Determine the [x, y] coordinate at the center of the cell enclosing the given text.  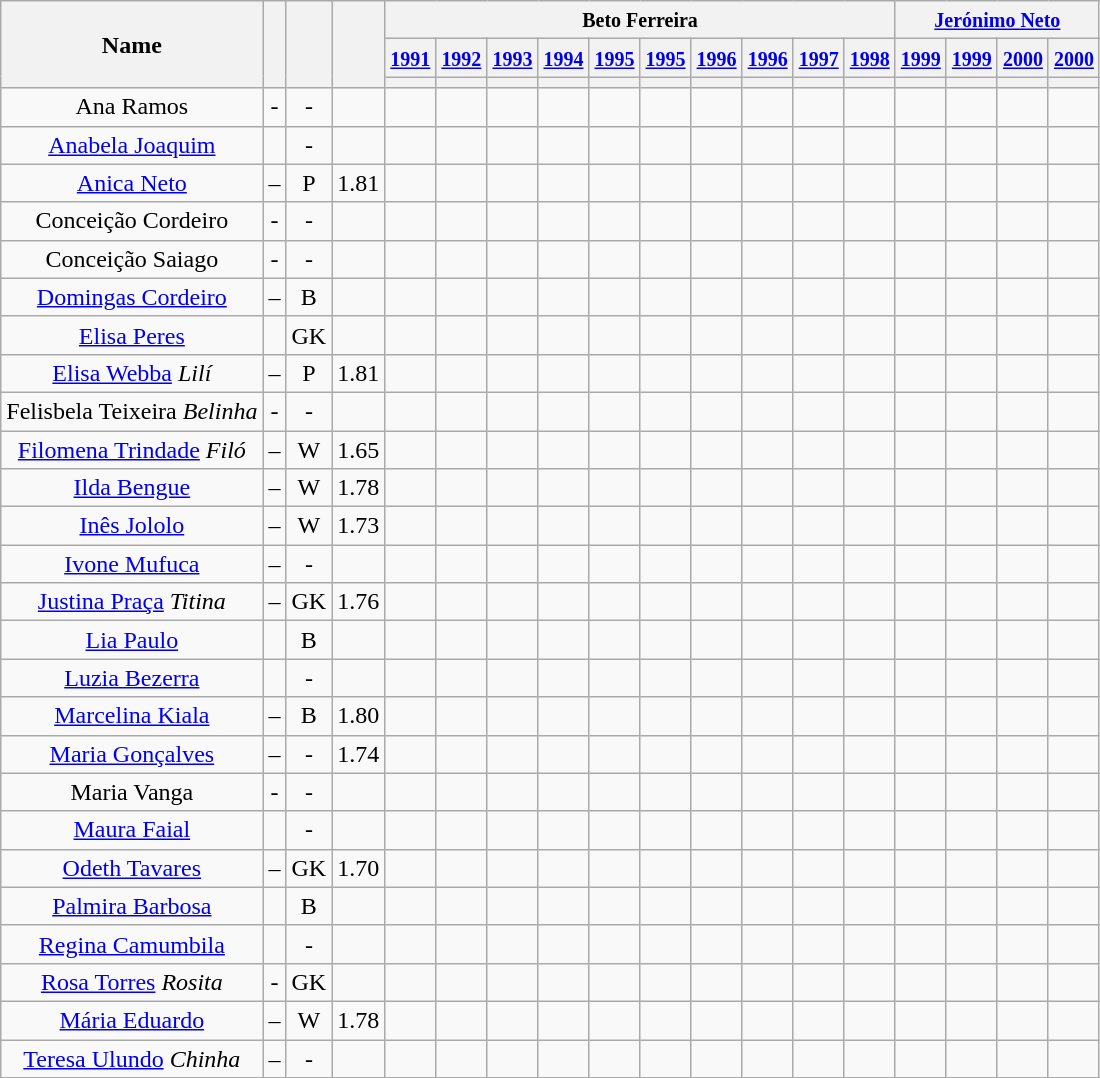
Luzia Bezerra [132, 678]
Ilda Bengue [132, 488]
Palmira Barbosa [132, 906]
Jerónimo Neto [997, 20]
Filomena Trindade Filó [132, 449]
Elisa Peres [132, 335]
Domingas Cordeiro [132, 297]
1993 [512, 58]
1.70 [358, 868]
Odeth Tavares [132, 868]
Felisbela Teixeira Belinha [132, 411]
Regina Camumbila [132, 944]
Inês Jololo [132, 526]
1.65 [358, 449]
1991 [410, 58]
Ana Ramos [132, 107]
Justina Praça Titina [132, 602]
1994 [564, 58]
Maria Gonçalves [132, 754]
1.76 [358, 602]
Name [132, 44]
Lia Paulo [132, 640]
Conceição Cordeiro [132, 221]
Elisa Webba Lilí [132, 373]
Beto Ferreira [640, 20]
Marcelina Kiala [132, 716]
1.80 [358, 716]
Teresa Ulundo Chinha [132, 1059]
1997 [818, 58]
Anabela Joaquim [132, 145]
Maura Faial [132, 830]
Mária Eduardo [132, 1020]
Conceição Saiago [132, 259]
1.73 [358, 526]
Rosa Torres Rosita [132, 982]
Ivone Mufuca [132, 564]
1.74 [358, 754]
1998 [870, 58]
Maria Vanga [132, 792]
1992 [462, 58]
Anica Neto [132, 183]
